Scan for the cell matching the given text and deliver its (x, y) coordinate at center. 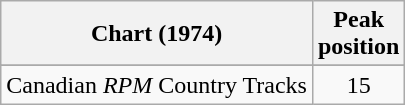
Peakposition (358, 34)
Canadian RPM Country Tracks (157, 85)
Chart (1974) (157, 34)
15 (358, 85)
